Pinpoint the cell where the given text exists, returning its (X, Y) midpoint coordinate. 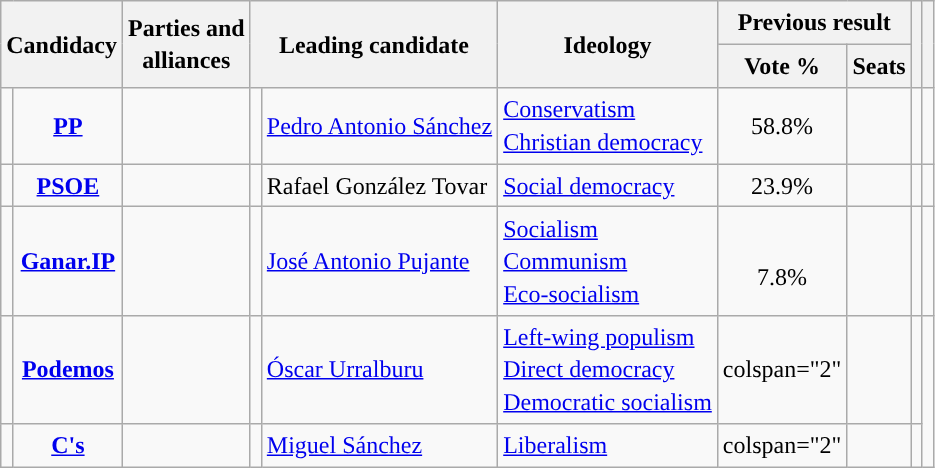
Parties andalliances (187, 44)
C's (68, 444)
Rafael González Tovar (379, 186)
7.8% (782, 261)
Ideology (608, 44)
Pedro Antonio Sánchez (379, 126)
Vote % (782, 66)
Óscar Urralburu (379, 369)
Social democracy (608, 186)
Previous result (814, 22)
Liberalism (608, 444)
Left-wing populismDirect democracyDemocratic socialism (608, 369)
PSOE (68, 186)
Ganar.IP (68, 261)
Seats (879, 66)
SocialismCommunismEco-socialism (608, 261)
Leading candidate (374, 44)
ConservatismChristian democracy (608, 126)
José Antonio Pujante (379, 261)
PP (68, 126)
Candidacy (62, 44)
58.8% (782, 126)
Podemos (68, 369)
23.9% (782, 186)
Miguel Sánchez (379, 444)
